For the text-containing cell, return its midpoint in [x, y] coordinate format. 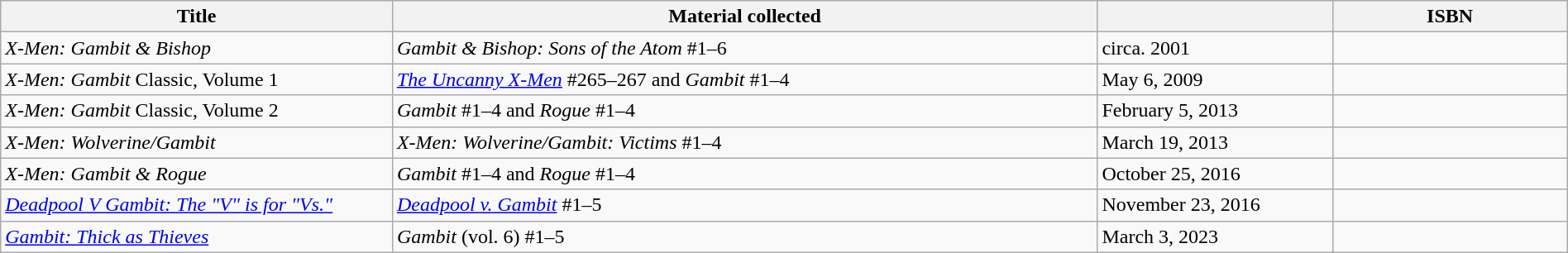
X-Men: Wolverine/Gambit [197, 142]
November 23, 2016 [1215, 205]
Title [197, 17]
X-Men: Gambit & Bishop [197, 48]
X-Men: Gambit Classic, Volume 1 [197, 79]
X-Men: Gambit Classic, Volume 2 [197, 111]
Gambit (vol. 6) #1–5 [744, 236]
February 5, 2013 [1215, 111]
March 19, 2013 [1215, 142]
Deadpool V Gambit: The "V" is for "Vs." [197, 205]
October 25, 2016 [1215, 174]
ISBN [1450, 17]
circa. 2001 [1215, 48]
Gambit: Thick as Thieves [197, 236]
Gambit & Bishop: Sons of the Atom #1–6 [744, 48]
March 3, 2023 [1215, 236]
The Uncanny X-Men #265–267 and Gambit #1–4 [744, 79]
X-Men: Gambit & Rogue [197, 174]
May 6, 2009 [1215, 79]
Material collected [744, 17]
Deadpool v. Gambit #1–5 [744, 205]
X-Men: Wolverine/Gambit: Victims #1–4 [744, 142]
